Find where the given text appears and provide that cell's center as (x, y) coordinate. 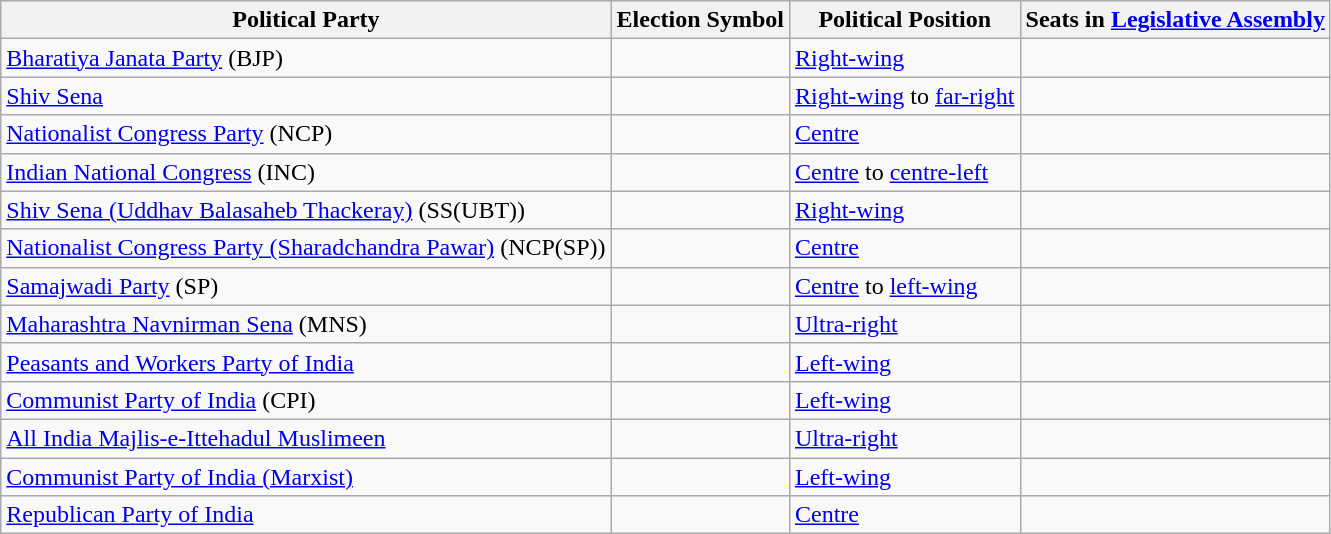
Bharatiya Janata Party (BJP) (306, 58)
Republican Party of India (306, 515)
Shiv Sena (Uddhav Balasaheb Thackeray) (SS(UBT)) (306, 210)
Nationalist Congress Party (NCP) (306, 134)
Right-wing to far-right (904, 96)
Political Position (904, 20)
Shiv Sena (306, 96)
Indian National Congress (INC) (306, 172)
Centre to centre-left (904, 172)
Centre to left-wing (904, 286)
Political Party (306, 20)
Election Symbol (700, 20)
Samajwadi Party (SP) (306, 286)
Communist Party of India (CPI) (306, 400)
Nationalist Congress Party (Sharadchandra Pawar) (NCP(SP)) (306, 248)
Maharashtra Navnirman Sena (MNS) (306, 324)
Peasants and Workers Party of India (306, 362)
Seats in Legislative Assembly (1175, 20)
Communist Party of India (Marxist) (306, 477)
All India Majlis-e-Ittehadul Muslimeen (306, 438)
